From the cell containing the given text, extract its center point as [X, Y] coordinate. 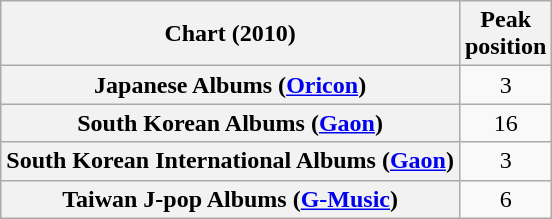
South Korean Albums (Gaon) [230, 123]
Chart (2010) [230, 34]
Japanese Albums (Oricon) [230, 85]
6 [505, 199]
Taiwan J-pop Albums (G-Music) [230, 199]
South Korean International Albums (Gaon) [230, 161]
Peakposition [505, 34]
16 [505, 123]
